Return [X, Y] of the center of cell containing provided text 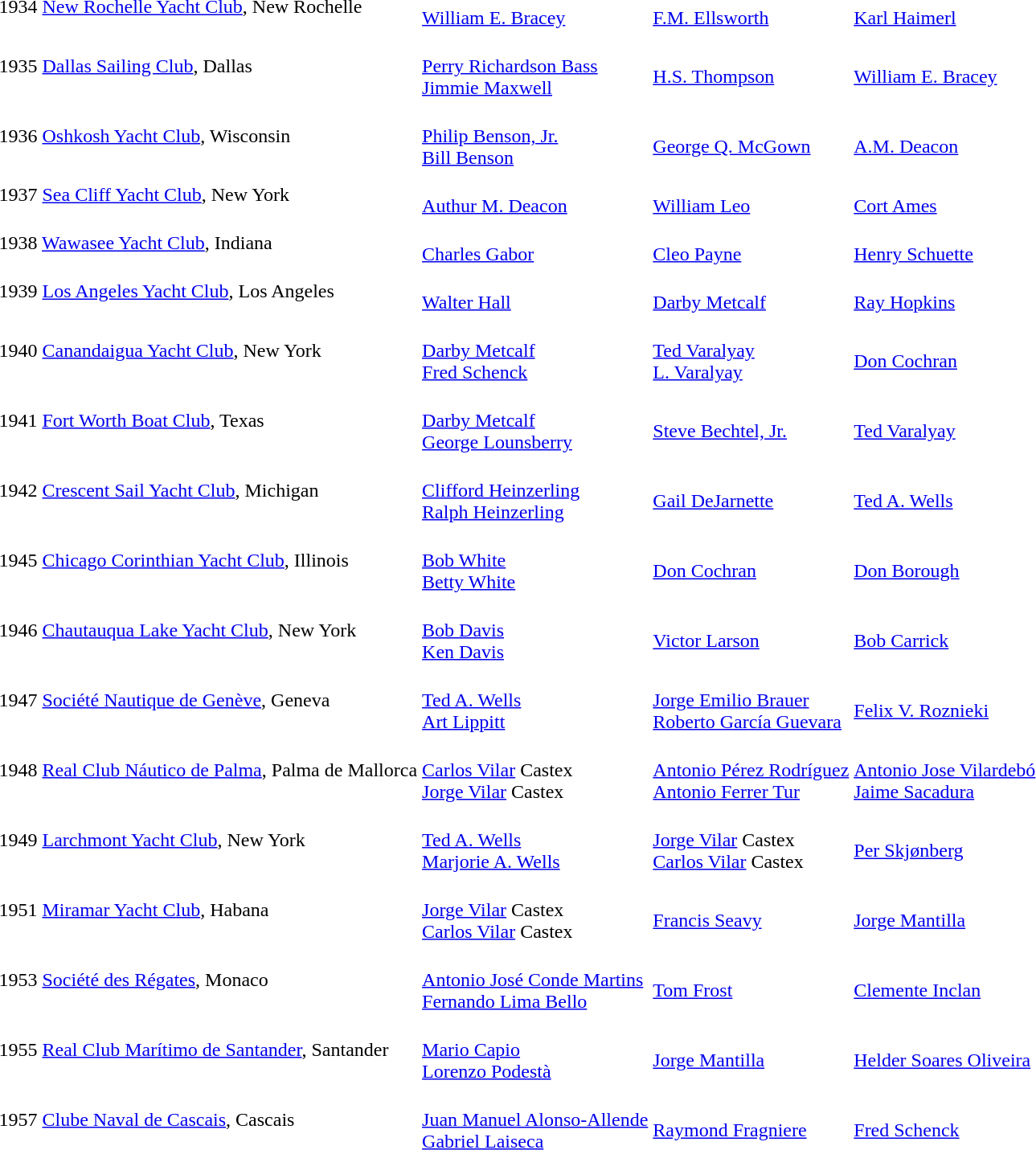
Antonio Pérez RodríguezAntonio Ferrer Tur [751, 770]
Francis Seavy [751, 910]
Bob WhiteBetty White [535, 560]
Jorge Mantilla [751, 1050]
Darby Metcalf [751, 291]
Philip Benson, Jr.Bill Benson [535, 136]
Ted VaralyayL. Varalyay [751, 350]
George Q. McGown [751, 136]
Walter Hall [535, 291]
Bob DavisKen Davis [535, 630]
Authur M. Deacon [535, 194]
Clifford HeinzerlingRalph Heinzerling [535, 490]
H.S. Thompson [751, 66]
Ted A. WellsArt Lippitt [535, 700]
Gail DeJarnette [751, 490]
Jorge Emilio BrauerRoberto García Guevara [751, 700]
Charles Gabor [535, 243]
Don Cochran [751, 560]
William Leo [751, 194]
Carlos Vilar CastexJorge Vilar Castex [535, 770]
Tom Frost [751, 980]
Mario CapioLorenzo Podestà [535, 1050]
Ted A. WellsMarjorie A. Wells [535, 840]
Steve Bechtel, Jr. [751, 420]
Cleo Payne [751, 243]
Perry Richardson BassJimmie Maxwell [535, 66]
Darby MetcalfGeorge Lounsberry [535, 420]
Antonio José Conde MartinsFernando Lima Bello [535, 980]
Darby MetcalfFred Schenck [535, 350]
Victor Larson [751, 630]
